Determine the [x, y] coordinate at the center of the cell enclosing the given text.  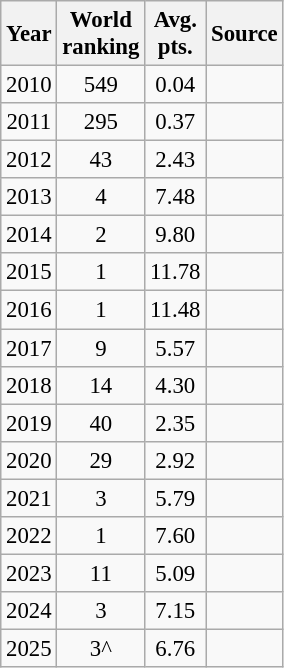
2014 [29, 235]
Avg. pts. [176, 34]
9 [101, 348]
9.80 [176, 235]
2010 [29, 85]
6.76 [176, 648]
0.37 [176, 122]
2022 [29, 536]
2.35 [176, 423]
0.04 [176, 85]
29 [101, 460]
2021 [29, 498]
40 [101, 423]
11.48 [176, 310]
4 [101, 197]
2025 [29, 648]
5.09 [176, 573]
2012 [29, 160]
549 [101, 85]
11.78 [176, 273]
7.48 [176, 197]
5.57 [176, 348]
2011 [29, 122]
2019 [29, 423]
7.15 [176, 611]
2023 [29, 573]
2024 [29, 611]
2015 [29, 273]
295 [101, 122]
2 [101, 235]
43 [101, 160]
2018 [29, 385]
2.92 [176, 460]
7.60 [176, 536]
5.79 [176, 498]
2017 [29, 348]
Source [244, 34]
4.30 [176, 385]
Year [29, 34]
Worldranking [101, 34]
2.43 [176, 160]
14 [101, 385]
11 [101, 573]
2020 [29, 460]
2013 [29, 197]
2016 [29, 310]
3^ [101, 648]
